Output the [x, y] coordinate of the center of the cell containing the given text.  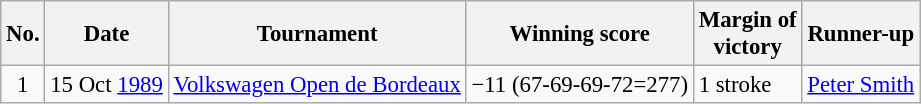
1 stroke [748, 85]
1 [23, 85]
Date [106, 34]
No. [23, 34]
Winning score [580, 34]
Runner-up [861, 34]
15 Oct 1989 [106, 85]
Volkswagen Open de Bordeaux [317, 85]
−11 (67-69-69-72=277) [580, 85]
Margin ofvictory [748, 34]
Tournament [317, 34]
Peter Smith [861, 85]
